From the cell containing the given text, extract its center point as (x, y) coordinate. 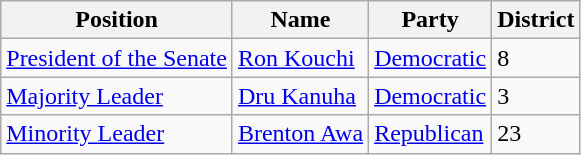
23 (536, 134)
Position (117, 20)
Ron Kouchi (300, 58)
Minority Leader (117, 134)
Name (300, 20)
District (536, 20)
Dru Kanuha (300, 96)
3 (536, 96)
Brenton Awa (300, 134)
Majority Leader (117, 96)
Republican (430, 134)
Party (430, 20)
President of the Senate (117, 58)
8 (536, 58)
